Identify which cell holds the provided text, then report its [x, y] central coordinate. 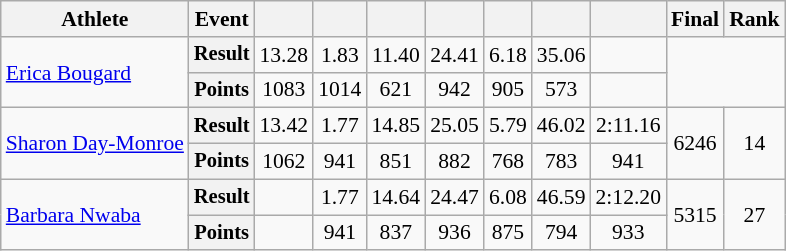
882 [454, 162]
6.08 [508, 197]
24.41 [454, 55]
14.64 [396, 197]
573 [562, 90]
1083 [284, 90]
13.28 [284, 55]
837 [396, 233]
14 [754, 144]
1014 [340, 90]
46.59 [562, 197]
46.02 [562, 126]
13.42 [284, 126]
25.05 [454, 126]
942 [454, 90]
Sharon Day-Monroe [95, 144]
851 [396, 162]
1062 [284, 162]
14.85 [396, 126]
Athlete [95, 19]
2:12.20 [628, 197]
936 [454, 233]
24.47 [454, 197]
768 [508, 162]
6246 [695, 144]
794 [562, 233]
35.06 [562, 55]
1.83 [340, 55]
27 [754, 214]
Final [695, 19]
Rank [754, 19]
6.18 [508, 55]
621 [396, 90]
933 [628, 233]
2:11.16 [628, 126]
Erica Bougard [95, 72]
Barbara Nwaba [95, 214]
11.40 [396, 55]
5315 [695, 214]
875 [508, 233]
783 [562, 162]
Event [222, 19]
5.79 [508, 126]
905 [508, 90]
